Determine the [X, Y] coordinate at the center of the cell enclosing the given text.  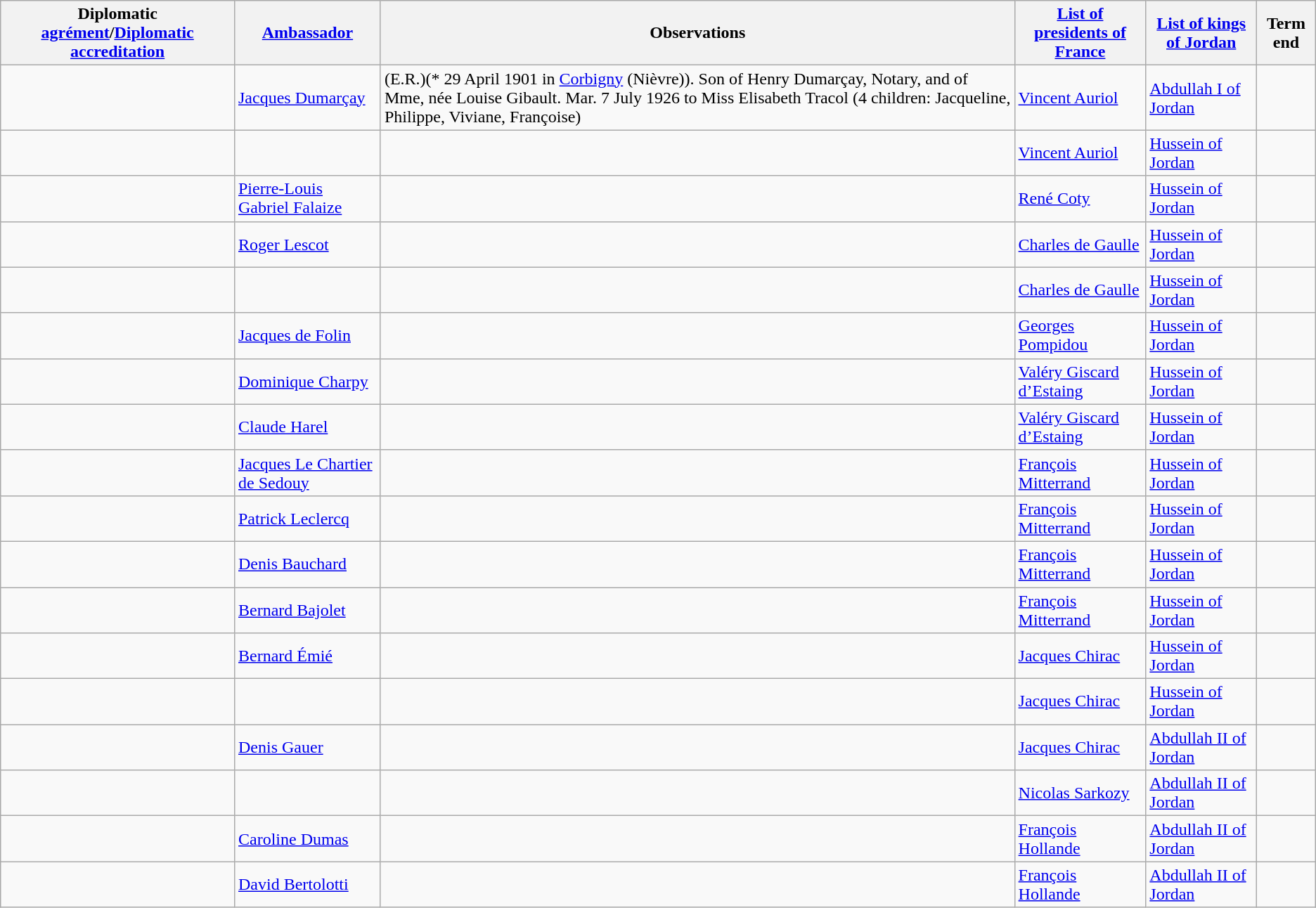
Bernard Émié [307, 656]
Patrick Leclercq [307, 519]
Jacques Le Chartier de Sedouy [307, 472]
List of kings of Jordan [1201, 33]
René Coty [1080, 198]
Pierre-Louis Gabriel Falaize [307, 198]
Jacques Dumarçay [307, 98]
Nicolas Sarkozy [1080, 793]
Jacques de Folin [307, 336]
Dominique Charpy [307, 381]
Claude Harel [307, 427]
Ambassador [307, 33]
Roger Lescot [307, 245]
David Bertolotti [307, 884]
Abdullah I of Jordan [1201, 98]
Diplomatic agrément/Diplomatic accreditation [118, 33]
Denis Bauchard [307, 564]
Term end [1286, 33]
Observations [697, 33]
Caroline Dumas [307, 839]
Bernard Bajolet [307, 610]
List of presidents of France [1080, 33]
Georges Pompidou [1080, 336]
Denis Gauer [307, 748]
